Identify which cell holds the provided text, then report its (X, Y) central coordinate. 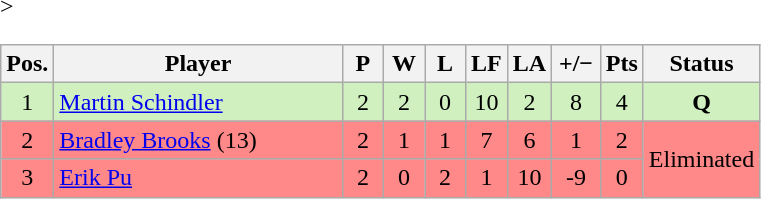
-9 (576, 178)
Status (701, 64)
W (404, 64)
LA (529, 64)
P (362, 64)
Eliminated (701, 159)
L (444, 64)
Pos. (28, 64)
LF (487, 64)
Q (701, 102)
6 (529, 140)
Martin Schindler (198, 102)
3 (28, 178)
4 (622, 102)
Bradley Brooks (13) (198, 140)
Player (198, 64)
+/− (576, 64)
Erik Pu (198, 178)
Pts (622, 64)
8 (576, 102)
7 (487, 140)
